Return the [x, y] coordinate for the center point of the cell that contains the specified text.  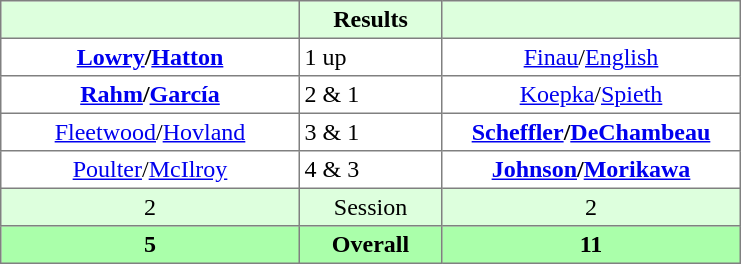
Scheffler/DeChambeau [591, 132]
Results [370, 20]
Finau/English [591, 57]
Session [370, 207]
Koepka/Spieth [591, 95]
2 & 1 [370, 95]
5 [150, 245]
11 [591, 245]
3 & 1 [370, 132]
Lowry/Hatton [150, 57]
Overall [370, 245]
Johnson/Morikawa [591, 170]
Rahm/García [150, 95]
4 & 3 [370, 170]
Fleetwood/Hovland [150, 132]
1 up [370, 57]
Poulter/McIlroy [150, 170]
